For the text-containing cell, return its midpoint in [X, Y] coordinate format. 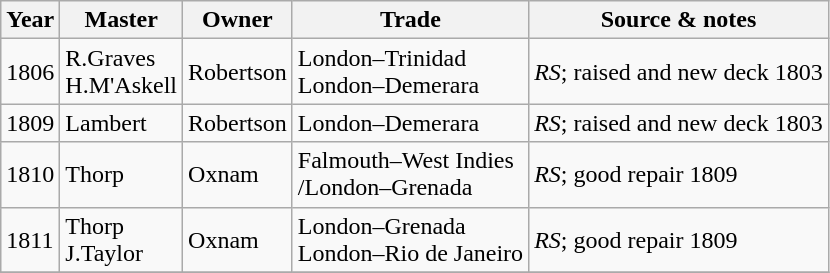
Year [30, 20]
Trade [410, 20]
1809 [30, 123]
London–Demerara [410, 123]
1810 [30, 174]
Falmouth–West Indies/London–Grenada [410, 174]
London–TrinidadLondon–Demerara [410, 72]
Thorp [122, 174]
1811 [30, 240]
London–GrenadaLondon–Rio de Janeiro [410, 240]
R.GravesH.M'Askell [122, 72]
Owner [238, 20]
Lambert [122, 123]
1806 [30, 72]
Source & notes [679, 20]
ThorpJ.Taylor [122, 240]
Master [122, 20]
